Find where the given text appears and provide that cell's center as (x, y) coordinate. 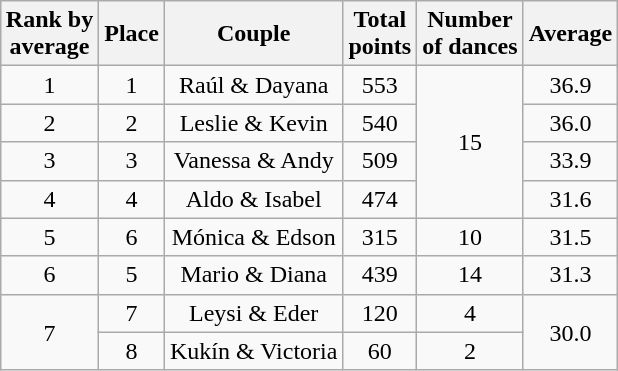
Aldo & Isabel (253, 199)
36.0 (570, 123)
315 (380, 237)
10 (470, 237)
15 (470, 142)
Average (570, 34)
Couple (253, 34)
509 (380, 161)
Leysi & Eder (253, 313)
30.0 (570, 332)
Mario & Diana (253, 275)
Numberof dances (470, 34)
Vanessa & Andy (253, 161)
36.9 (570, 85)
Totalpoints (380, 34)
Rank byaverage (49, 34)
439 (380, 275)
33.9 (570, 161)
Place (132, 34)
14 (470, 275)
Leslie & Kevin (253, 123)
31.3 (570, 275)
474 (380, 199)
Raúl & Dayana (253, 85)
540 (380, 123)
60 (380, 351)
31.5 (570, 237)
8 (132, 351)
Mónica & Edson (253, 237)
120 (380, 313)
553 (380, 85)
Kukín & Victoria (253, 351)
31.6 (570, 199)
